Search for the cell housing the specified text and yield its (X, Y) center coordinate. 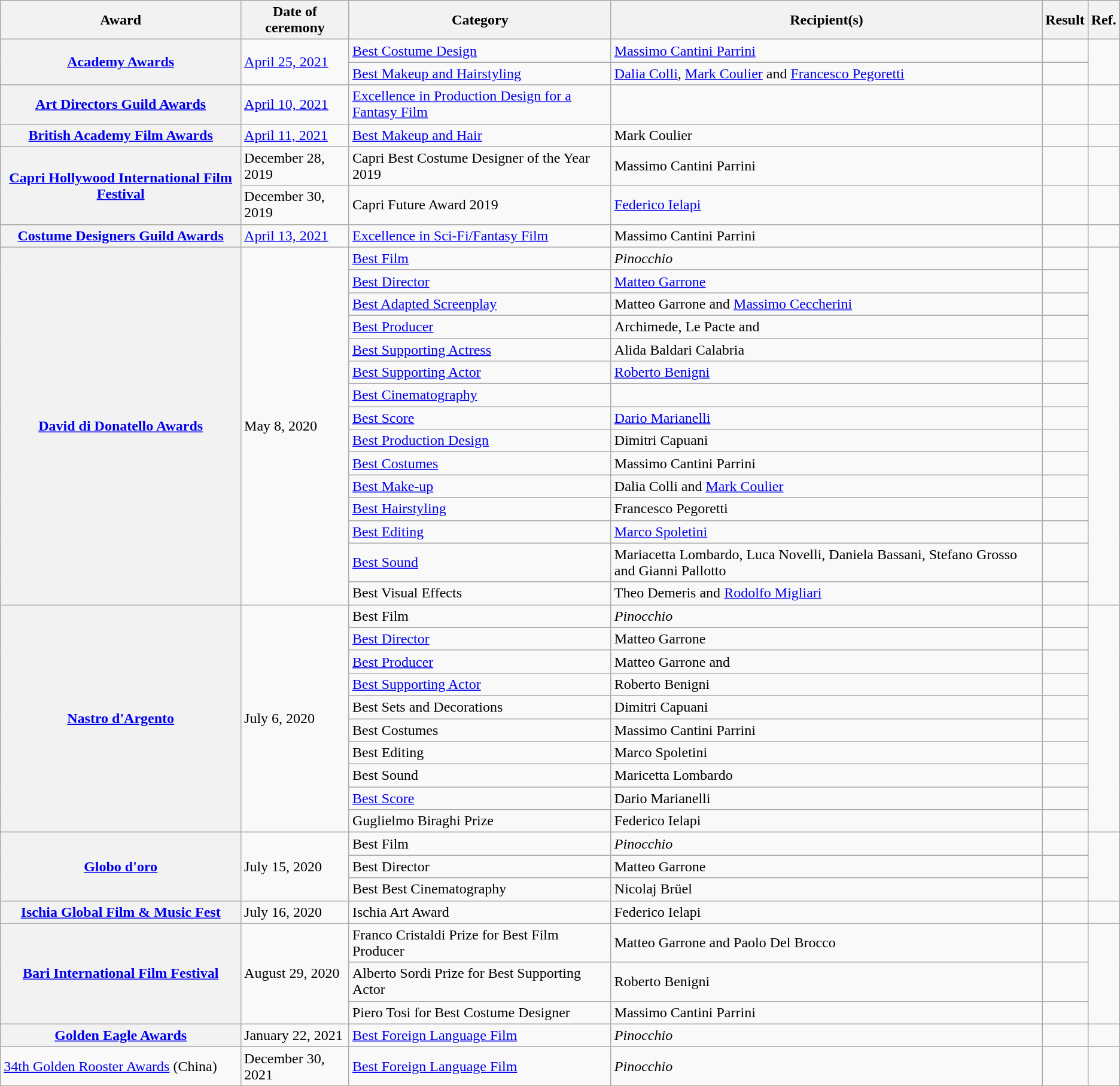
December 28, 2019 (296, 166)
Best Cinematography (480, 395)
Art Directors Guild Awards (121, 104)
Best Visual Effects (480, 593)
Dalia Colli and Mark Coulier (826, 486)
Best Makeup and Hair (480, 135)
July 16, 2020 (296, 912)
Recipient(s) (826, 20)
April 25, 2021 (296, 62)
Best Costume Design (480, 51)
Franco Cristaldi Prize for Best Film Producer (480, 942)
Theo Demeris and Rodolfo Migliari (826, 593)
Capri Future Award 2019 (480, 205)
April 11, 2021 (296, 135)
Mark Coulier (826, 135)
Excellence in Production Design for a Fantasy Film (480, 104)
Alida Baldari Calabria (826, 350)
David di Donatello Awards (121, 426)
April 10, 2021 (296, 104)
Ischia Art Award (480, 912)
Award (121, 20)
August 29, 2020 (296, 974)
Capri Best Costume Designer of the Year 2019 (480, 166)
Francesco Pegoretti (826, 509)
Matteo Garrone and Massimo Ceccherini (826, 304)
Costume Designers Guild Awards (121, 236)
Category (480, 20)
British Academy Film Awards (121, 135)
Golden Eagle Awards (121, 1035)
Mariacetta Lombardo, Luca Novelli, Daniela Bassani, Stefano Grosso and Gianni Pallotto (826, 562)
December 30, 2021 (296, 1066)
Best Hairstyling (480, 509)
Bari International Film Festival (121, 974)
January 22, 2021 (296, 1035)
Best Sets and Decorations (480, 707)
July 15, 2020 (296, 867)
Ischia Global Film & Music Fest (121, 912)
Nastro d'Argento (121, 719)
Globo d'oro (121, 867)
Academy Awards (121, 62)
Best Make-up (480, 486)
Matteo Garrone and (826, 661)
Guglielmo Biraghi Prize (480, 821)
Nicolaj Brüel (826, 889)
May 8, 2020 (296, 426)
Result (1065, 20)
Alberto Sordi Prize for Best Supporting Actor (480, 982)
Best Production Design (480, 441)
Piero Tosi for Best Costume Designer (480, 1012)
Best Supporting Actress (480, 350)
Best Makeup and Hairstyling (480, 74)
April 13, 2021 (296, 236)
Ref. (1103, 20)
34th Golden Rooster Awards (China) (121, 1066)
Archimede, Le Pacte and (826, 327)
Dalia Colli, Mark Coulier and Francesco Pegoretti (826, 74)
Excellence in Sci-Fi/Fantasy Film (480, 236)
Maricetta Lombardo (826, 776)
Capri Hollywood International Film Festival (121, 185)
Best Adapted Screenplay (480, 304)
Matteo Garrone and Paolo Del Brocco (826, 942)
Date of ceremony (296, 20)
July 6, 2020 (296, 719)
December 30, 2019 (296, 205)
Best Best Cinematography (480, 889)
